Pinpoint the cell where the given text exists, returning its [x, y] midpoint coordinate. 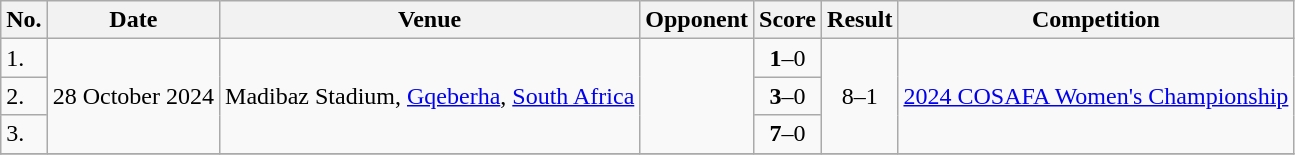
Competition [1096, 20]
1. [24, 58]
No. [24, 20]
Opponent [697, 20]
28 October 2024 [133, 96]
Score [788, 20]
3–0 [788, 96]
1–0 [788, 58]
Venue [430, 20]
2024 COSAFA Women's Championship [1096, 96]
Madibaz Stadium, Gqeberha, South Africa [430, 96]
Result [860, 20]
Date [133, 20]
8–1 [860, 96]
3. [24, 134]
2. [24, 96]
7–0 [788, 134]
